Provide the [X, Y] coordinate of the cell's center where the given text is located.  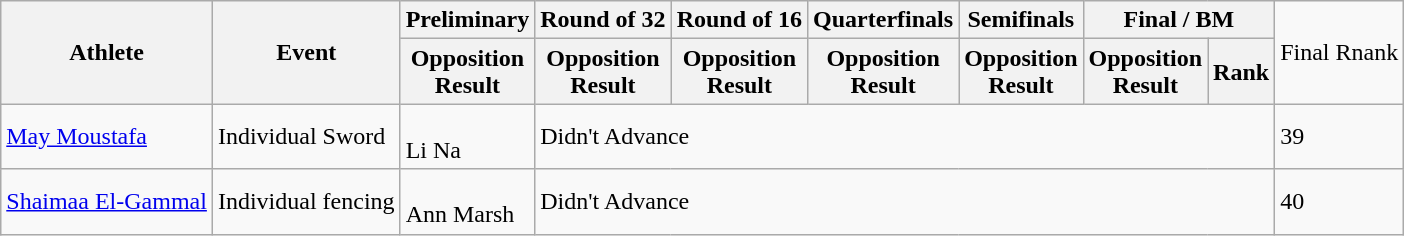
40 [1340, 202]
Shaimaa El-Gammal [107, 202]
Rank [1242, 72]
Event [306, 52]
39 [1340, 136]
Quarterfinals [884, 20]
May Moustafa [107, 136]
Final Rnank [1340, 52]
Individual Sword [306, 136]
Semifinals [1021, 20]
Athlete [107, 52]
Ann Marsh [468, 202]
Round of 16 [739, 20]
Individual fencing [306, 202]
Round of 32 [603, 20]
Preliminary [468, 20]
Li Na [468, 136]
Final / BM [1179, 20]
